Return the (X, Y) coordinate for the center point of the cell that contains the specified text.  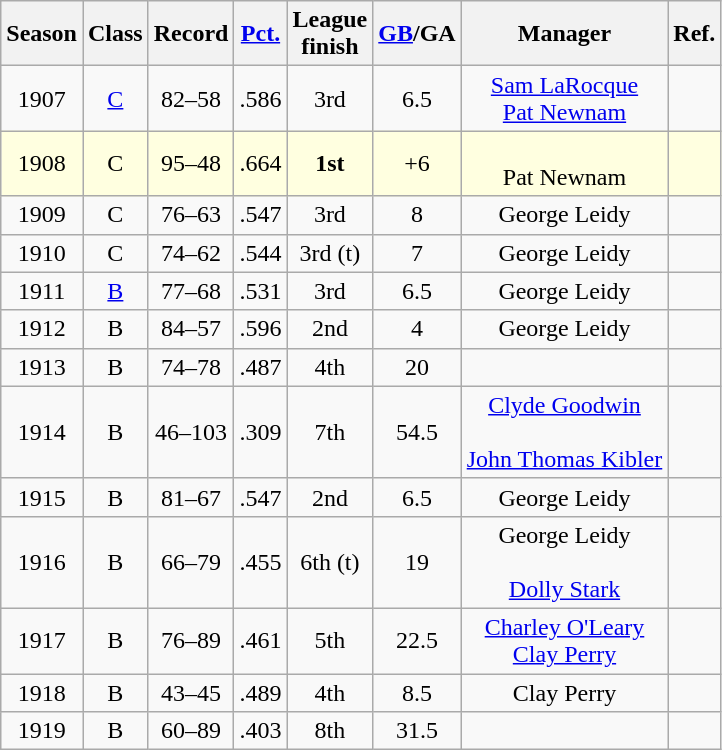
8th (330, 731)
8 (417, 215)
4 (417, 329)
.487 (260, 367)
66–79 (191, 562)
6th (t) (330, 562)
74–62 (191, 253)
Season (42, 34)
22.5 (417, 640)
.664 (260, 164)
81–67 (191, 497)
+6 (417, 164)
19 (417, 562)
31.5 (417, 731)
.455 (260, 562)
1916 (42, 562)
54.5 (417, 432)
1914 (42, 432)
8.5 (417, 693)
.309 (260, 432)
76–63 (191, 215)
5th (330, 640)
1912 (42, 329)
1907 (42, 98)
1st (330, 164)
Clay Perry (564, 693)
43–45 (191, 693)
George LeidyDolly Stark (564, 562)
.586 (260, 98)
82–58 (191, 98)
.461 (260, 640)
95–48 (191, 164)
Sam LaRocquePat Newnam (564, 98)
.596 (260, 329)
7th (330, 432)
3rd (t) (330, 253)
7 (417, 253)
84–57 (191, 329)
GB/GA (417, 34)
1917 (42, 640)
Manager (564, 34)
.403 (260, 731)
Leaguefinish (330, 34)
76–89 (191, 640)
20 (417, 367)
Pat Newnam (564, 164)
.531 (260, 291)
Record (191, 34)
.544 (260, 253)
60–89 (191, 731)
Ref. (694, 34)
Clyde GoodwinJohn Thomas Kibler (564, 432)
Pct. (260, 34)
1910 (42, 253)
Class (115, 34)
1909 (42, 215)
1913 (42, 367)
46–103 (191, 432)
1908 (42, 164)
.489 (260, 693)
77–68 (191, 291)
1915 (42, 497)
1919 (42, 731)
Charley O'LearyClay Perry (564, 640)
1911 (42, 291)
74–78 (191, 367)
1918 (42, 693)
